Locate the cell with the specified text and output its (x, y) center coordinate. 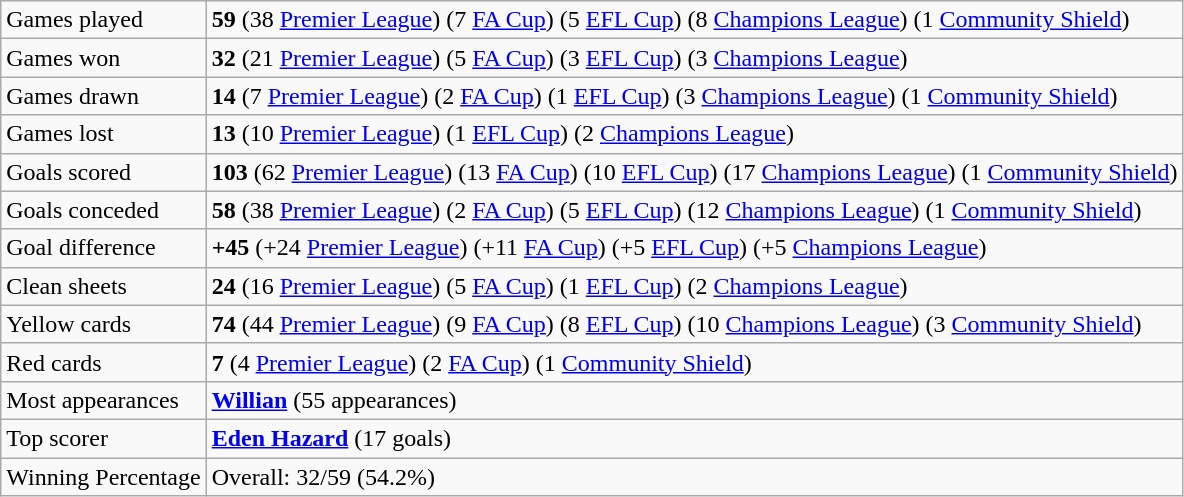
Games drawn (104, 96)
24 (16 Premier League) (5 FA Cup) (1 EFL Cup) (2 Champions League) (694, 286)
Games won (104, 58)
Goals scored (104, 172)
Clean sheets (104, 286)
Games played (104, 20)
Most appearances (104, 400)
32 (21 Premier League) (5 FA Cup) (3 EFL Cup) (3 Champions League) (694, 58)
58 (38 Premier League) (2 FA Cup) (5 EFL Cup) (12 Champions League) (1 Community Shield) (694, 210)
Goal difference (104, 248)
Yellow cards (104, 324)
74 (44 Premier League) (9 FA Cup) (8 EFL Cup) (10 Champions League) (3 Community Shield) (694, 324)
+45 (+24 Premier League) (+11 FA Cup) (+5 EFL Cup) (+5 Champions League) (694, 248)
Top scorer (104, 438)
Goals conceded (104, 210)
Willian (55 appearances) (694, 400)
103 (62 Premier League) (13 FA Cup) (10 EFL Cup) (17 Champions League) (1 Community Shield) (694, 172)
Winning Percentage (104, 477)
59 (38 Premier League) (7 FA Cup) (5 EFL Cup) (8 Champions League) (1 Community Shield) (694, 20)
7 (4 Premier League) (2 FA Cup) (1 Community Shield) (694, 362)
14 (7 Premier League) (2 FA Cup) (1 EFL Cup) (3 Champions League) (1 Community Shield) (694, 96)
Red cards (104, 362)
Eden Hazard (17 goals) (694, 438)
Games lost (104, 134)
Overall: 32/59 (54.2%) (694, 477)
13 (10 Premier League) (1 EFL Cup) (2 Champions League) (694, 134)
